Scan for the cell matching the given text and deliver its (X, Y) coordinate at center. 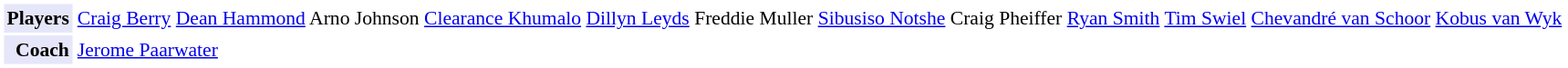
Jerome Paarwater (819, 50)
Players (37, 18)
Coach (37, 50)
